Detect which cell encompasses the target text, then output its [X, Y] center coordinate. 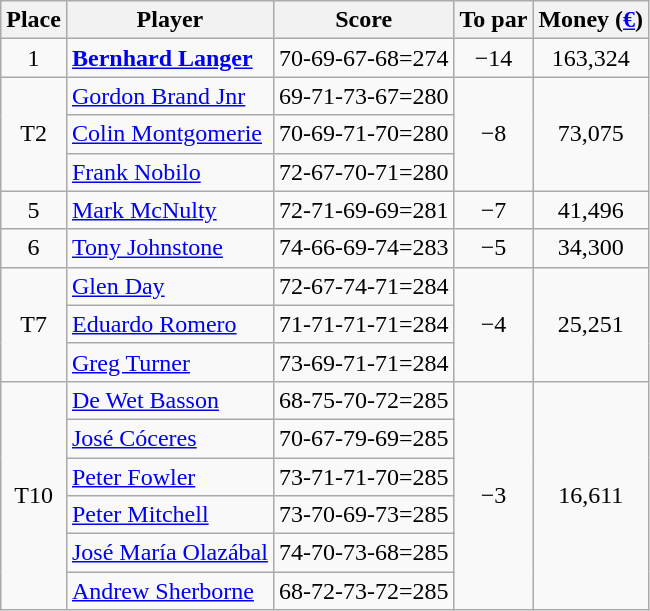
Gordon Brand Jnr [170, 96]
72-71-69-69=281 [364, 210]
72-67-74-71=284 [364, 286]
T10 [34, 495]
25,251 [591, 324]
Tony Johnstone [170, 248]
34,300 [591, 248]
Glen Day [170, 286]
Peter Mitchell [170, 515]
Frank Nobilo [170, 172]
41,496 [591, 210]
Colin Montgomerie [170, 134]
Player [170, 20]
−14 [494, 58]
−8 [494, 134]
16,611 [591, 495]
T7 [34, 324]
68-72-73-72=285 [364, 591]
71-71-71-71=284 [364, 324]
1 [34, 58]
Andrew Sherborne [170, 591]
70-69-67-68=274 [364, 58]
163,324 [591, 58]
74-66-69-74=283 [364, 248]
José María Olazábal [170, 553]
5 [34, 210]
68-75-70-72=285 [364, 400]
70-67-79-69=285 [364, 438]
Peter Fowler [170, 477]
Place [34, 20]
73-69-71-71=284 [364, 362]
72-67-70-71=280 [364, 172]
Greg Turner [170, 362]
−4 [494, 324]
José Cóceres [170, 438]
73-71-71-70=285 [364, 477]
6 [34, 248]
70-69-71-70=280 [364, 134]
Score [364, 20]
−5 [494, 248]
Mark McNulty [170, 210]
−3 [494, 495]
T2 [34, 134]
Money (€) [591, 20]
73-70-69-73=285 [364, 515]
−7 [494, 210]
69-71-73-67=280 [364, 96]
73,075 [591, 134]
Bernhard Langer [170, 58]
Eduardo Romero [170, 324]
To par [494, 20]
74-70-73-68=285 [364, 553]
De Wet Basson [170, 400]
